Identify which cell holds the provided text, then report its [x, y] central coordinate. 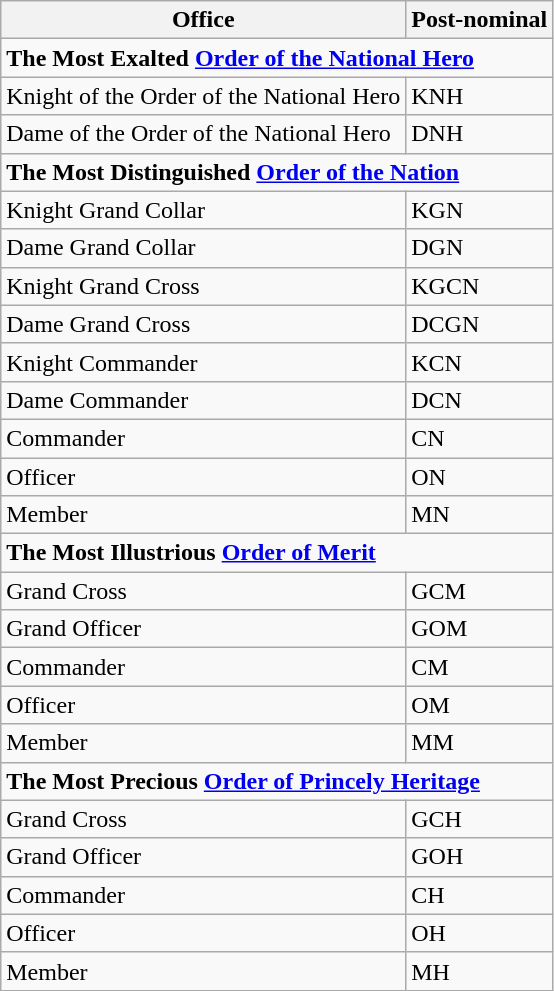
CN [480, 438]
The Most Distinguished Order of the Nation [277, 172]
DCGN [480, 324]
GOH [480, 857]
The Most Precious Order of Princely Heritage [277, 781]
Dame of the Order of the National Hero [204, 134]
Knight of the Order of the National Hero [204, 96]
CH [480, 895]
GCH [480, 819]
OM [480, 705]
GOM [480, 629]
Dame Commander [204, 400]
The Most Exalted Order of the National Hero [277, 58]
Dame Grand Collar [204, 248]
Post-nominal [480, 20]
Dame Grand Cross [204, 324]
KGCN [480, 286]
DGN [480, 248]
OH [480, 933]
Knight Commander [204, 362]
CM [480, 667]
GCM [480, 591]
MM [480, 743]
KCN [480, 362]
ON [480, 477]
DCN [480, 400]
Knight Grand Collar [204, 210]
KGN [480, 210]
Knight Grand Cross [204, 286]
KNH [480, 96]
The Most Illustrious Order of Merit [277, 553]
Office [204, 20]
MN [480, 515]
DNH [480, 134]
MH [480, 971]
